Search for the cell housing the specified text and yield its [x, y] center coordinate. 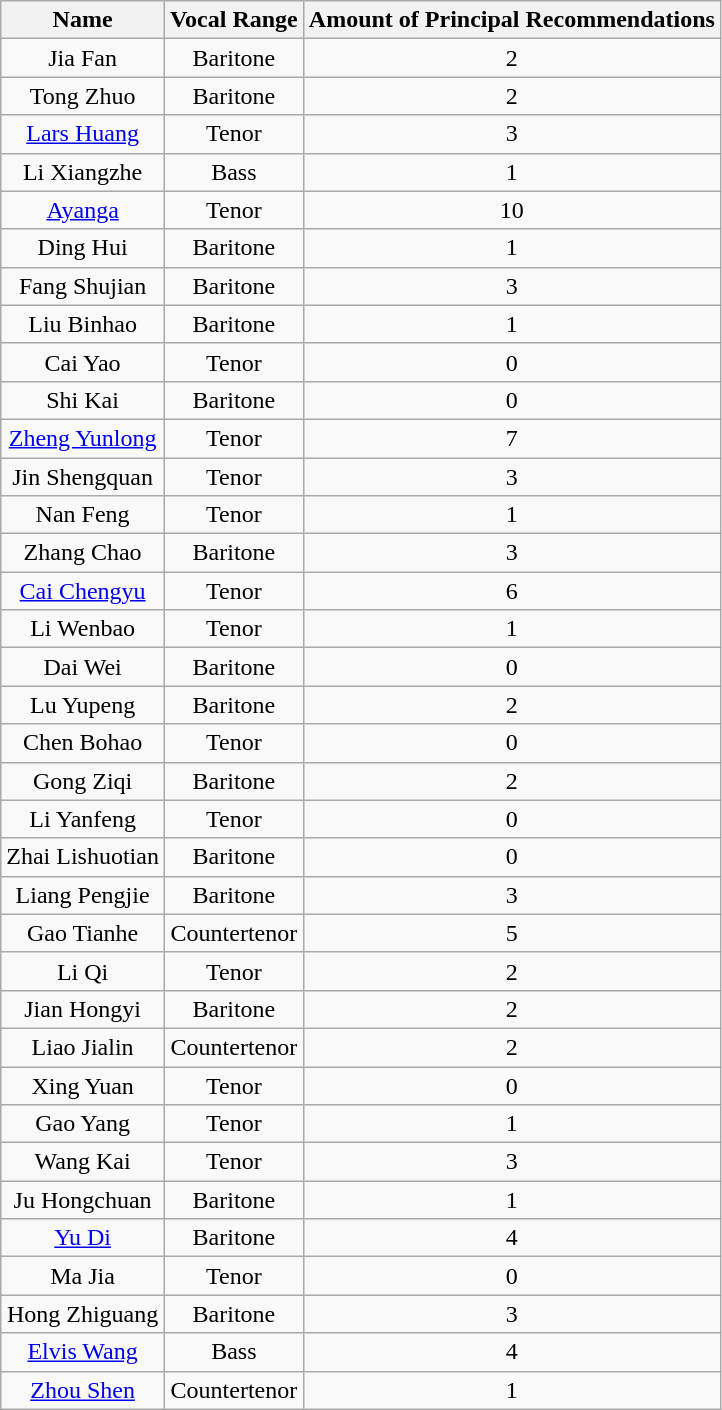
Ayanga [83, 210]
Liu Binhao [83, 324]
Li Xiangzhe [83, 172]
Dai Wei [83, 667]
Amount of Principal Recommendations [512, 20]
Zhang Chao [83, 553]
Elvis Wang [83, 1352]
Jian Hongyi [83, 1009]
Gong Ziqi [83, 781]
Li Wenbao [83, 629]
Jia Fan [83, 58]
Zhou Shen [83, 1390]
Lu Yupeng [83, 705]
5 [512, 933]
Li Yanfeng [83, 819]
Liang Pengjie [83, 895]
Zheng Yunlong [83, 438]
Hong Zhiguang [83, 1314]
Wang Kai [83, 1162]
Zhai Lishuotian [83, 857]
Cai Chengyu [83, 591]
6 [512, 591]
Xing Yuan [83, 1085]
10 [512, 210]
Nan Feng [83, 515]
Li Qi [83, 971]
Ma Jia [83, 1276]
Cai Yao [83, 362]
Tong Zhuo [83, 96]
Jin Shengquan [83, 477]
Shi Kai [83, 400]
Yu Di [83, 1238]
7 [512, 438]
Vocal Range [234, 20]
Name [83, 20]
Liao Jialin [83, 1047]
Ding Hui [83, 248]
Lars Huang [83, 134]
Chen Bohao [83, 743]
Fang Shujian [83, 286]
Gao Tianhe [83, 933]
Ju Hongchuan [83, 1200]
Gao Yang [83, 1124]
